Identify which cell holds the provided text, then report its [x, y] central coordinate. 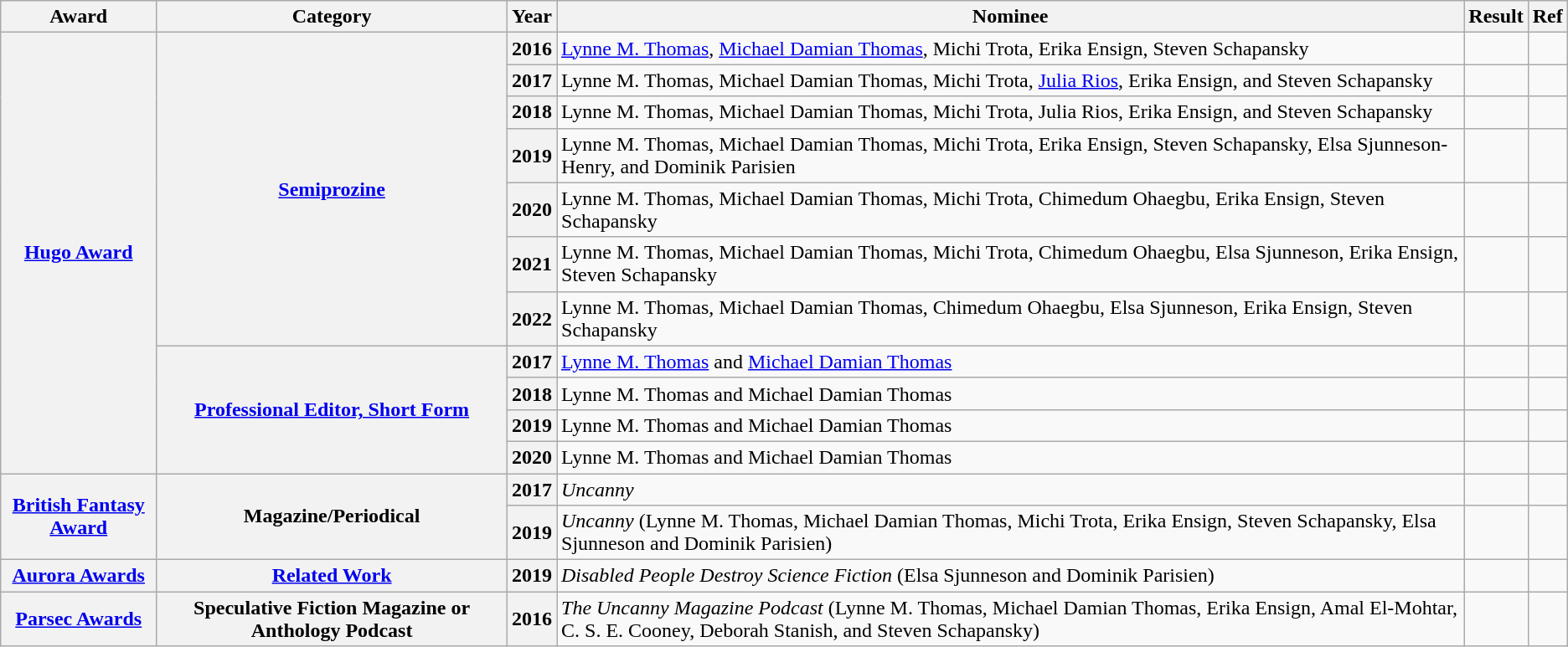
British Fantasy Award [79, 517]
Uncanny (Lynne M. Thomas, Michael Damian Thomas, Michi Trota, Erika Ensign, Steven Schapansky, Elsa Sjunneson and Dominik Parisien) [1010, 532]
Year [531, 17]
Category [332, 17]
2022 [531, 318]
Lynne M. Thomas, Michael Damian Thomas, Michi Trota, Chimedum Ohaegbu, Elsa Sjunneson, Erika Ensign, Steven Schapansky [1010, 264]
Lynne M. Thomas, Michael Damian Thomas, Michi Trota, Erika Ensign, Steven Schapansky [1010, 49]
Professional Editor, Short Form [332, 409]
Ref [1548, 17]
Nominee [1010, 17]
Uncanny [1010, 490]
Magazine/Periodical [332, 517]
Result [1496, 17]
Parsec Awards [79, 619]
Award [79, 17]
Disabled People Destroy Science Fiction (Elsa Sjunneson and Dominik Parisien) [1010, 576]
2021 [531, 264]
Hugo Award [79, 253]
Speculative Fiction Magazine or Anthology Podcast [332, 619]
Aurora Awards [79, 576]
Semiprozine [332, 189]
Lynne M. Thomas, Michael Damian Thomas, Chimedum Ohaegbu, Elsa Sjunneson, Erika Ensign, Steven Schapansky [1010, 318]
Lynne M. Thomas, Michael Damian Thomas, Michi Trota, Chimedum Ohaegbu, Erika Ensign, Steven Schapansky [1010, 209]
Related Work [332, 576]
Lynne M. Thomas, Michael Damian Thomas, Michi Trota, Erika Ensign, Steven Schapansky, Elsa Sjunneson-Henry, and Dominik Parisien [1010, 156]
